Return the [x, y] coordinate for the center point of the cell that contains the specified text.  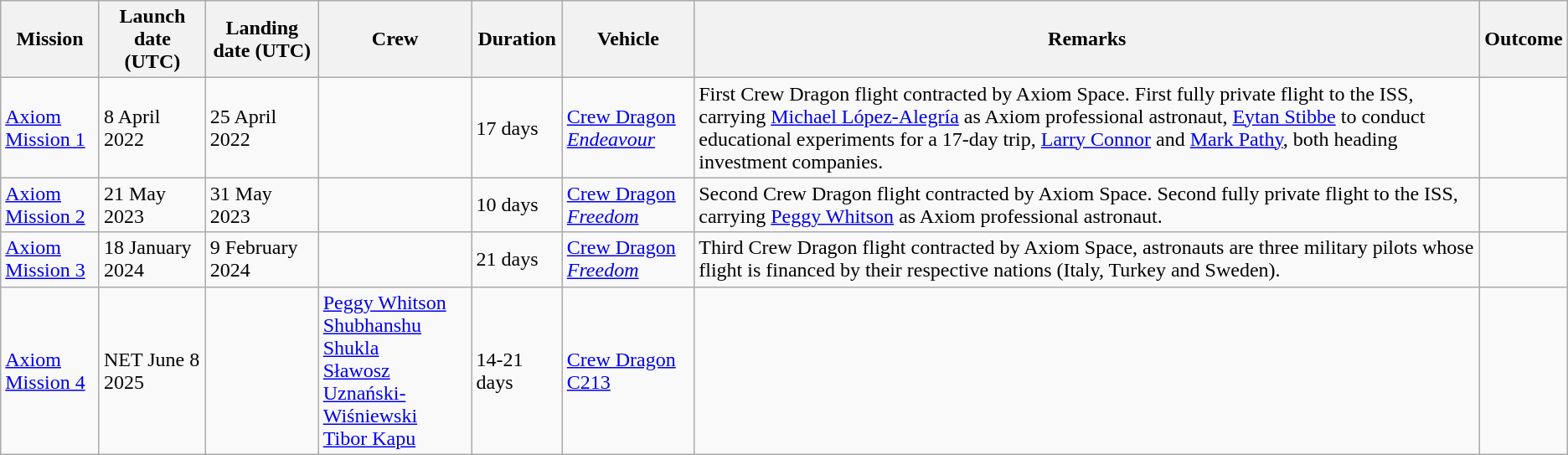
Crew [395, 39]
Crew Dragon Endeavour [628, 127]
Outcome [1524, 39]
31 May 2023 [261, 204]
8 April 2022 [152, 127]
Vehicle [628, 39]
Remarks [1087, 39]
17 days [517, 127]
Axiom Mission 4 [50, 370]
21 May 2023 [152, 204]
Duration [517, 39]
Peggy Whitson Shubhanshu Shukla Sławosz Uznański-Wiśniewski Tibor Kapu [395, 370]
Axiom Mission 2 [50, 204]
Axiom Mission 1 [50, 127]
9 February 2024 [261, 260]
14-21 days [517, 370]
Axiom Mission 3 [50, 260]
Crew Dragon C213 [628, 370]
Launch date (UTC) [152, 39]
25 April 2022 [261, 127]
Mission [50, 39]
Second Crew Dragon flight contracted by Axiom Space. Second fully private flight to the ISS, carrying Peggy Whitson as Axiom professional astronaut. [1087, 204]
10 days [517, 204]
NET June 8 2025 [152, 370]
18 January 2024 [152, 260]
21 days [517, 260]
Landing date (UTC) [261, 39]
